From the cell containing the given text, extract its center point as (x, y) coordinate. 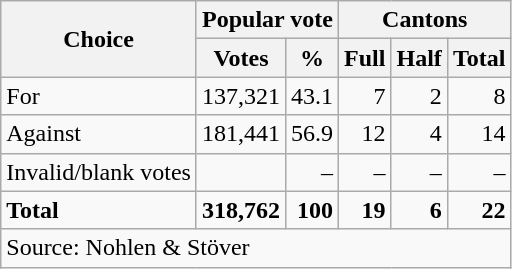
43.1 (312, 96)
137,321 (240, 96)
Against (99, 134)
Full (365, 58)
318,762 (240, 210)
Votes (240, 58)
For (99, 96)
14 (479, 134)
Cantons (425, 20)
Source: Nohlen & Stöver (256, 248)
Popular vote (267, 20)
181,441 (240, 134)
12 (365, 134)
7 (365, 96)
Half (419, 58)
2 (419, 96)
Invalid/blank votes (99, 172)
Choice (99, 39)
19 (365, 210)
4 (419, 134)
22 (479, 210)
56.9 (312, 134)
% (312, 58)
100 (312, 210)
6 (419, 210)
8 (479, 96)
